From the cell containing the given text, extract its center point as (X, Y) coordinate. 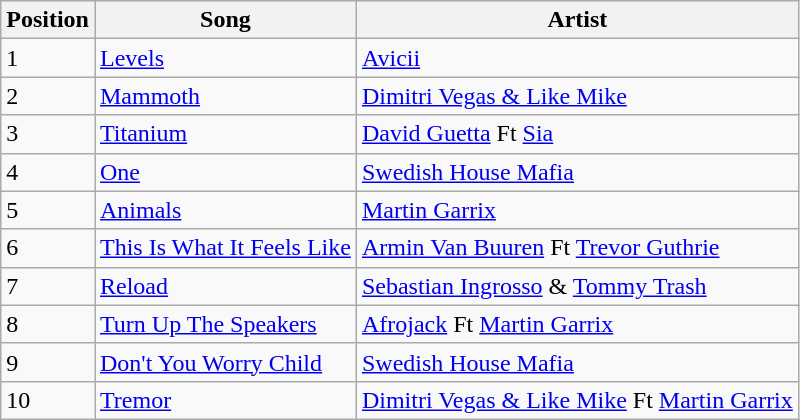
One (225, 172)
3 (48, 134)
Avicii (577, 58)
Mammoth (225, 96)
Dimitri Vegas & Like Mike Ft Martin Garrix (577, 400)
8 (48, 324)
Position (48, 20)
Levels (225, 58)
1 (48, 58)
Titanium (225, 134)
10 (48, 400)
Animals (225, 210)
Dimitri Vegas & Like Mike (577, 96)
4 (48, 172)
5 (48, 210)
Sebastian Ingrosso & Tommy Trash (577, 286)
Artist (577, 20)
Turn Up The Speakers (225, 324)
Tremor (225, 400)
Afrojack Ft Martin Garrix (577, 324)
6 (48, 248)
David Guetta Ft Sia (577, 134)
Song (225, 20)
7 (48, 286)
Armin Van Buuren Ft Trevor Guthrie (577, 248)
Reload (225, 286)
9 (48, 362)
This Is What It Feels Like (225, 248)
Don't You Worry Child (225, 362)
Martin Garrix (577, 210)
2 (48, 96)
